Search for the cell housing the specified text and yield its [X, Y] center coordinate. 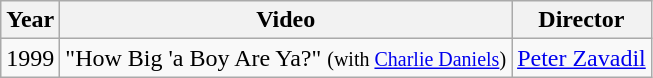
1999 [30, 58]
Director [582, 20]
Peter Zavadil [582, 58]
Video [286, 20]
"How Big 'a Boy Are Ya?" (with Charlie Daniels) [286, 58]
Year [30, 20]
